Return (x, y) of the center of cell containing provided text 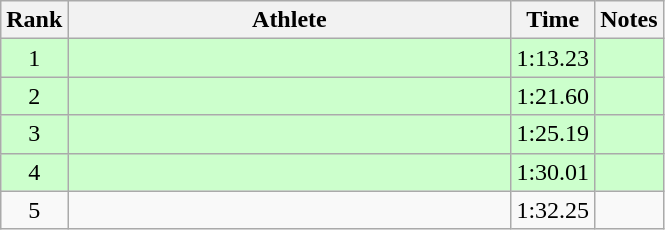
1 (34, 58)
Time (553, 20)
1:30.01 (553, 172)
1:32.25 (553, 210)
Notes (629, 20)
Athlete (290, 20)
3 (34, 134)
2 (34, 96)
4 (34, 172)
1:13.23 (553, 58)
1:25.19 (553, 134)
1:21.60 (553, 96)
5 (34, 210)
Rank (34, 20)
